Extract the (X, Y) coordinate from the center of the cell holding the provided text.  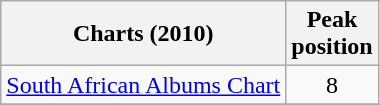
Charts (2010) (144, 34)
8 (332, 85)
Peakposition (332, 34)
South African Albums Chart (144, 85)
